Determine the (x, y) coordinate at the center of the cell enclosing the given text.  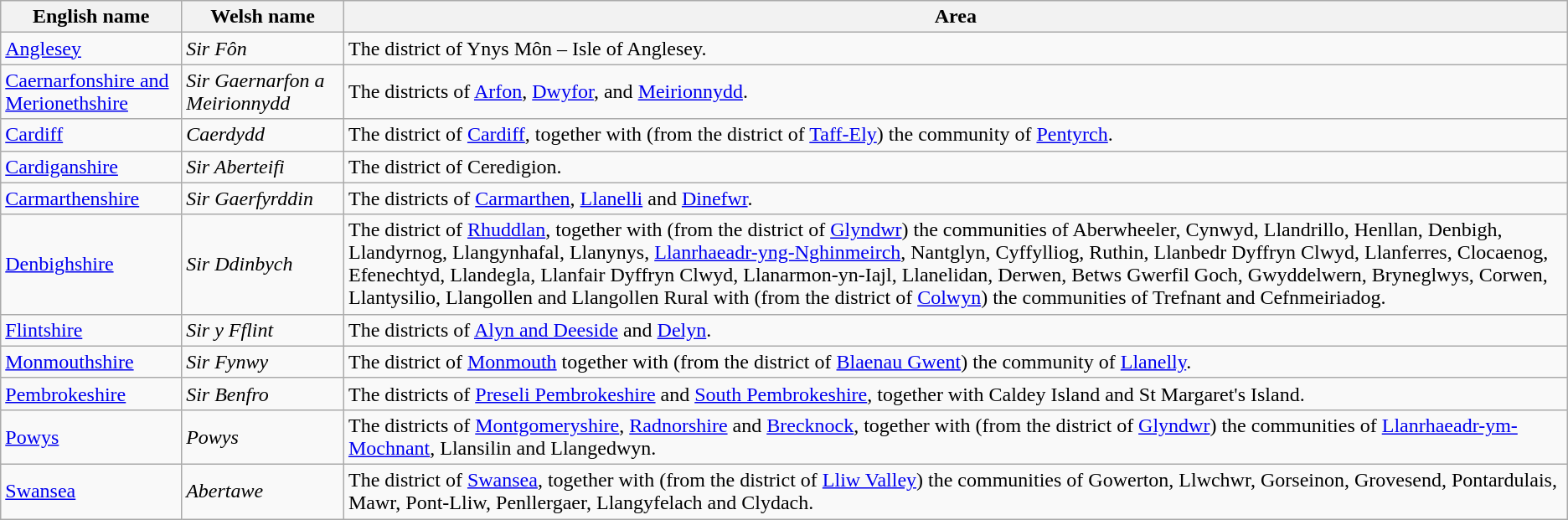
English name (91, 17)
The district of Cardiff, together with (from the district of Taff-Ely) the community of Pentyrch. (955, 135)
The districts of Alyn and Deeside and Delyn. (955, 330)
Pembrokeshire (91, 394)
Sir Gaernarfon a Meirionnydd (263, 92)
Sir Benfro (263, 394)
Abertawe (263, 491)
Sir Ddinbych (263, 265)
Welsh name (263, 17)
Sir y Fflint (263, 330)
The districts of Preseli Pembrokeshire and South Pembrokeshire, together with Caldey Island and St Margaret's Island. (955, 394)
Anglesey (91, 49)
The districts of Arfon, Dwyfor, and Meirionnydd. (955, 92)
Caernarfonshire and Merionethshire (91, 92)
Cardiff (91, 135)
Area (955, 17)
The district of Ynys Môn – Isle of Anglesey. (955, 49)
Flintshire (91, 330)
Sir Aberteifi (263, 167)
Monmouthshire (91, 362)
Denbighshire (91, 265)
The district of Ceredigion. (955, 167)
The district of Monmouth together with (from the district of Blaenau Gwent) the community of Llanelly. (955, 362)
The districts of Carmarthen, Llanelli and Dinefwr. (955, 198)
Sir Gaerfyrddin (263, 198)
Carmarthenshire (91, 198)
Sir Fôn (263, 49)
Cardiganshire (91, 167)
Swansea (91, 491)
Sir Fynwy (263, 362)
Caerdydd (263, 135)
